Pinpoint the cell where the given text exists, returning its (x, y) midpoint coordinate. 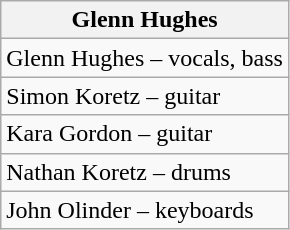
Glenn Hughes (145, 20)
Kara Gordon – guitar (145, 134)
Glenn Hughes – vocals, bass (145, 58)
Nathan Koretz – drums (145, 172)
John Olinder – keyboards (145, 210)
Simon Koretz – guitar (145, 96)
